Determine the (X, Y) coordinate at the center of the cell enclosing the given text.  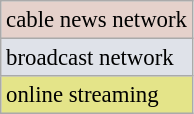
broadcast network (97, 58)
online streaming (97, 95)
cable news network (97, 20)
